For the text-containing cell, return its midpoint in (x, y) coordinate format. 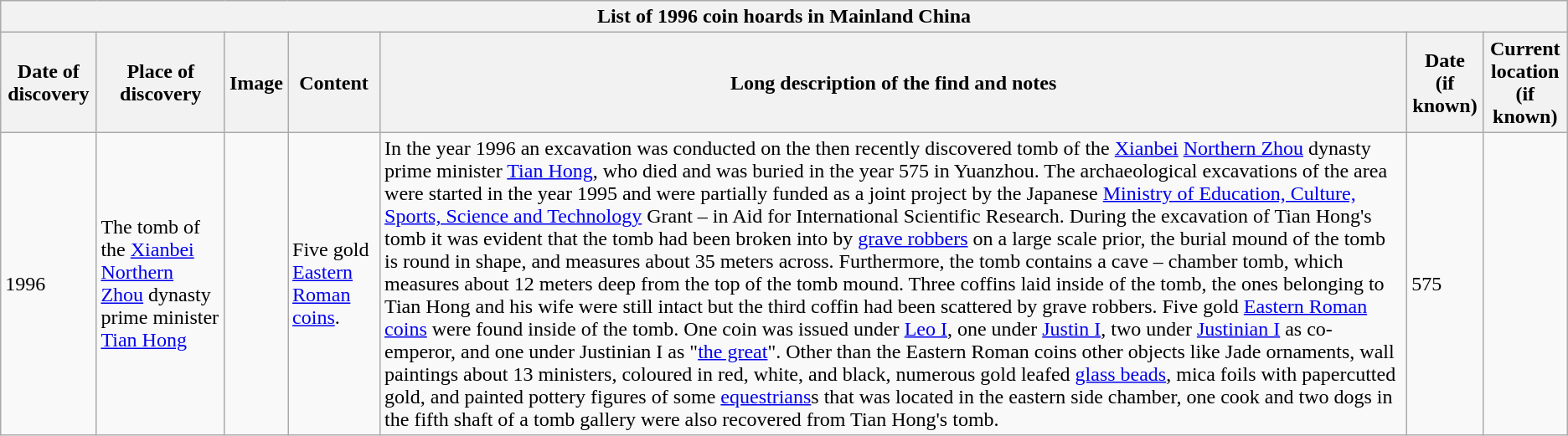
List of 1996 coin hoards in Mainland China (784, 17)
Date(if known) (1445, 82)
Image (256, 82)
Five gold Eastern Roman coins. (334, 284)
Date of discovery (49, 82)
The tomb of the Xianbei Northern Zhou dynasty prime minister Tian Hong (161, 284)
Place of discovery (161, 82)
575 (1445, 284)
1996 (49, 284)
Long description of the find and notes (894, 82)
Content (334, 82)
Current location(if known) (1524, 82)
